Search for the cell housing the specified text and yield its [x, y] center coordinate. 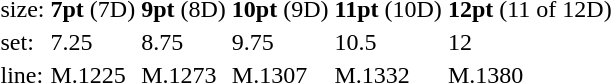
10.5 [388, 42]
8.75 [184, 42]
7.25 [93, 42]
9.75 [280, 42]
